Return [X, Y] of the center of cell containing provided text 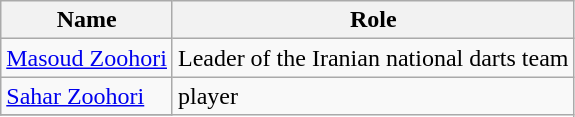
Role [373, 20]
Leader of the Iranian national darts team [373, 58]
player [373, 96]
Masoud Zoohori [87, 58]
Name [87, 20]
Sahar Zoohori [87, 96]
